Detect which cell encompasses the target text, then output its (x, y) center coordinate. 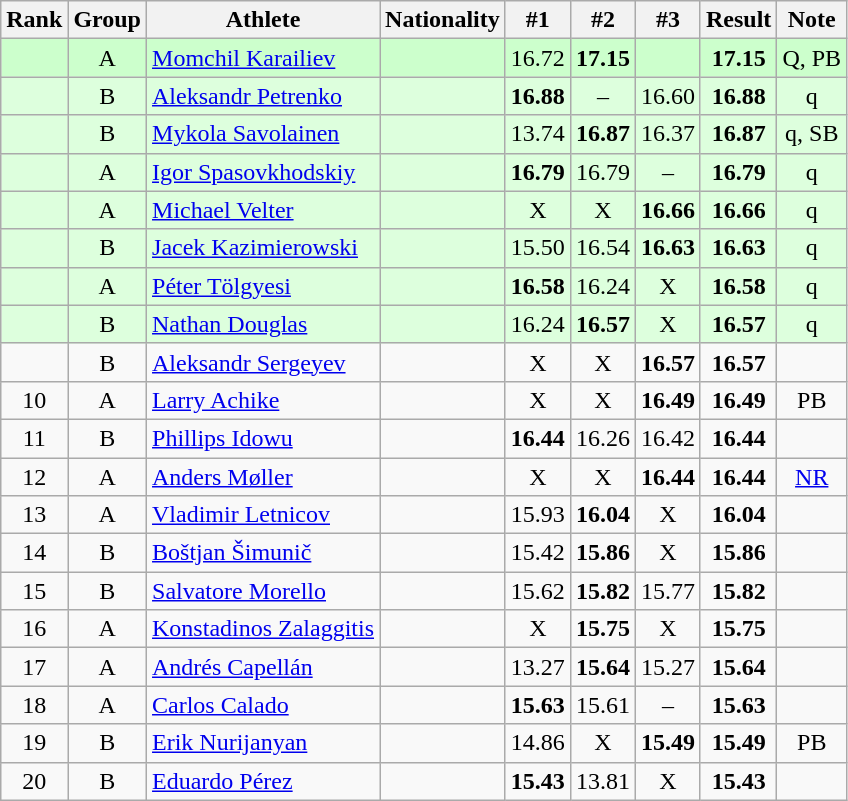
Péter Tölgyesi (264, 286)
#2 (602, 20)
16.26 (602, 438)
18 (34, 705)
16.37 (668, 134)
13.74 (538, 134)
Aleksandr Sergeyev (264, 362)
Michael Velter (264, 210)
Konstadinos Zalaggitis (264, 629)
14 (34, 553)
16.60 (668, 96)
Nathan Douglas (264, 324)
Nationality (443, 20)
Q, PB (812, 58)
13.81 (602, 781)
Result (738, 20)
14.86 (538, 743)
Erik Nurijanyan (264, 743)
Salvatore Morello (264, 591)
Boštjan Šimunič (264, 553)
15.50 (538, 248)
16.72 (538, 58)
Group (108, 20)
Eduardo Pérez (264, 781)
q, SB (812, 134)
17 (34, 667)
16.42 (668, 438)
15.62 (538, 591)
Athlete (264, 20)
#3 (668, 20)
15 (34, 591)
NR (812, 477)
16.54 (602, 248)
15.93 (538, 515)
19 (34, 743)
Aleksandr Petrenko (264, 96)
10 (34, 400)
Igor Spasovkhodskiy (264, 172)
13.27 (538, 667)
Note (812, 20)
15.61 (602, 705)
Larry Achike (264, 400)
13 (34, 515)
16 (34, 629)
12 (34, 477)
11 (34, 438)
Carlos Calado (264, 705)
Andrés Capellán (264, 667)
Jacek Kazimierowski (264, 248)
Vladimir Letnicov (264, 515)
#1 (538, 20)
Momchil Karailiev (264, 58)
15.42 (538, 553)
15.77 (668, 591)
Rank (34, 20)
Anders Møller (264, 477)
20 (34, 781)
Mykola Savolainen (264, 134)
Phillips Idowu (264, 438)
15.27 (668, 667)
